Search for the cell housing the specified text and yield its [X, Y] center coordinate. 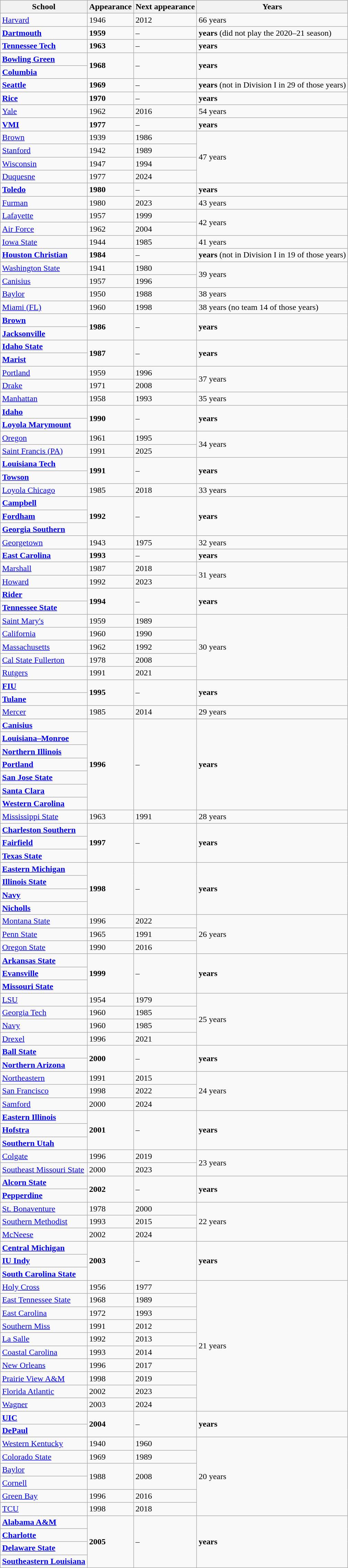
2013 [165, 1339]
Northeastern [44, 1078]
Georgia Tech [44, 1013]
Duquesne [44, 177]
Yale [44, 111]
1947 [111, 164]
St. Bonaventure [44, 1208]
2005 [111, 1542]
1943 [111, 542]
Pepperdine [44, 1195]
Nicholls [44, 908]
Western Kentucky [44, 1444]
38 years (no team 14 of those years) [272, 307]
2001 [111, 1130]
Colorado State [44, 1457]
Holy Cross [44, 1287]
Appearance [111, 7]
Northern Illinois [44, 751]
1965 [111, 934]
Southern Utah [44, 1143]
Bowling Green [44, 59]
32 years [272, 542]
31 years [272, 575]
26 years [272, 934]
Dartmouth [44, 33]
FIU [44, 686]
43 years [272, 203]
1984 [111, 255]
School [44, 7]
2025 [165, 451]
IU Indy [44, 1261]
Saint Mary's [44, 621]
Southeast Missouri State [44, 1169]
Idaho [44, 412]
Charlotte [44, 1535]
1979 [165, 1000]
Wisconsin [44, 164]
Samford [44, 1104]
Eastern Michigan [44, 869]
Louisiana Tech [44, 464]
1971 [111, 386]
Florida Atlantic [44, 1391]
30 years [272, 647]
Southern Methodist [44, 1222]
Idaho State [44, 346]
Northern Arizona [44, 1065]
Illinois State [44, 882]
Ball State [44, 1052]
Marshall [44, 568]
Missouri State [44, 986]
Alabama A&M [44, 1522]
years (not in Division I in 29 of those years) [272, 85]
La Salle [44, 1339]
Colgate [44, 1156]
Texas State [44, 856]
66 years [272, 20]
Montana State [44, 921]
San Francisco [44, 1091]
21 years [272, 1346]
29 years [272, 712]
Massachusetts [44, 647]
DePaul [44, 1431]
Loyola Marymount [44, 425]
Oregon [44, 438]
37 years [272, 379]
Miami (FL) [44, 307]
Toledo [44, 190]
Southeastern Louisiana [44, 1561]
Tulane [44, 699]
San Jose State [44, 777]
Rice [44, 98]
Fordham [44, 516]
years (not in Division I in 19 of those years) [272, 255]
1941 [111, 268]
Oregon State [44, 947]
33 years [272, 490]
Lafayette [44, 216]
1942 [111, 150]
Saint Francis (PA) [44, 451]
28 years [272, 817]
VMI [44, 124]
Washington State [44, 268]
Eastern Illinois [44, 1117]
Charleston Southern [44, 830]
Western Carolina [44, 804]
1972 [111, 1313]
1997 [111, 843]
Stanford [44, 150]
Air Force [44, 229]
1954 [111, 1000]
Howard [44, 582]
Seattle [44, 85]
2017 [165, 1365]
East Tennessee State [44, 1300]
1944 [111, 242]
TCU [44, 1509]
Wagner [44, 1404]
Towson [44, 477]
Delaware State [44, 1548]
25 years [272, 1019]
Prairie View A&M [44, 1378]
years (did not play the 2020–21 season) [272, 33]
1950 [111, 294]
Rutgers [44, 673]
Georgia Southern [44, 529]
Tennessee State [44, 608]
Iowa State [44, 242]
Furman [44, 203]
1958 [111, 399]
Tennessee Tech [44, 46]
24 years [272, 1091]
Rider [44, 595]
Marist [44, 359]
Santa Clara [44, 790]
Arkansas State [44, 960]
Penn State [44, 934]
Campbell [44, 503]
Alcorn State [44, 1182]
New Orleans [44, 1365]
34 years [272, 444]
35 years [272, 399]
47 years [272, 157]
Drexel [44, 1039]
Manhattan [44, 399]
California [44, 634]
54 years [272, 111]
McNeese [44, 1235]
22 years [272, 1221]
1970 [111, 98]
Central Michigan [44, 1248]
42 years [272, 222]
1946 [111, 20]
Southern Miss [44, 1326]
20 years [272, 1476]
Louisiana–Monroe [44, 738]
Loyola Chicago [44, 490]
41 years [272, 242]
38 years [272, 294]
Years [272, 7]
Mississippi State [44, 817]
Harvard [44, 20]
South Carolina State [44, 1274]
Houston Christian [44, 255]
Jacksonville [44, 333]
Hofstra [44, 1130]
1939 [111, 137]
Mercer [44, 712]
1956 [111, 1287]
Cornell [44, 1483]
Drake [44, 386]
Next appearance [165, 7]
LSU [44, 1000]
UIC [44, 1418]
Evansville [44, 973]
39 years [272, 275]
1975 [165, 542]
Columbia [44, 72]
Coastal Carolina [44, 1352]
23 years [272, 1163]
Cal State Fullerton [44, 660]
Fairfield [44, 843]
Georgetown [44, 542]
1961 [111, 438]
Green Bay [44, 1496]
1940 [111, 1444]
